Find where the given text appears and provide that cell's center as [X, Y] coordinate. 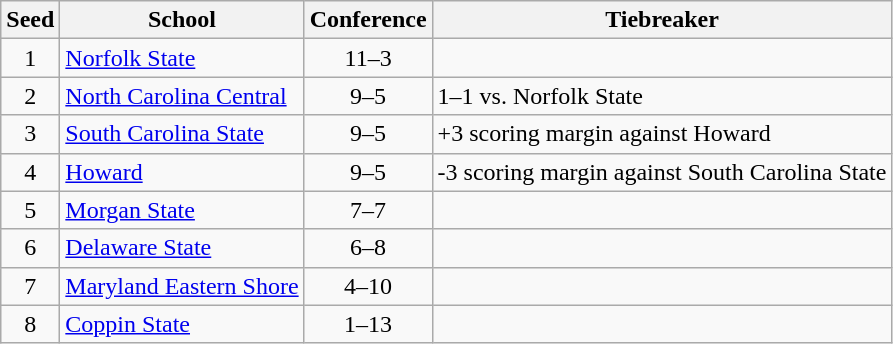
School [182, 20]
Maryland Eastern Shore [182, 286]
-3 scoring margin against South Carolina State [662, 172]
7–7 [368, 210]
Conference [368, 20]
8 [30, 324]
2 [30, 96]
1–13 [368, 324]
6–8 [368, 248]
Tiebreaker [662, 20]
6 [30, 248]
1–1 vs. Norfolk State [662, 96]
Howard [182, 172]
Delaware State [182, 248]
11–3 [368, 58]
4–10 [368, 286]
Coppin State [182, 324]
5 [30, 210]
Morgan State [182, 210]
South Carolina State [182, 134]
4 [30, 172]
+3 scoring margin against Howard [662, 134]
1 [30, 58]
3 [30, 134]
7 [30, 286]
Norfolk State [182, 58]
Seed [30, 20]
North Carolina Central [182, 96]
